Pinpoint the cell where the given text exists, returning its (X, Y) midpoint coordinate. 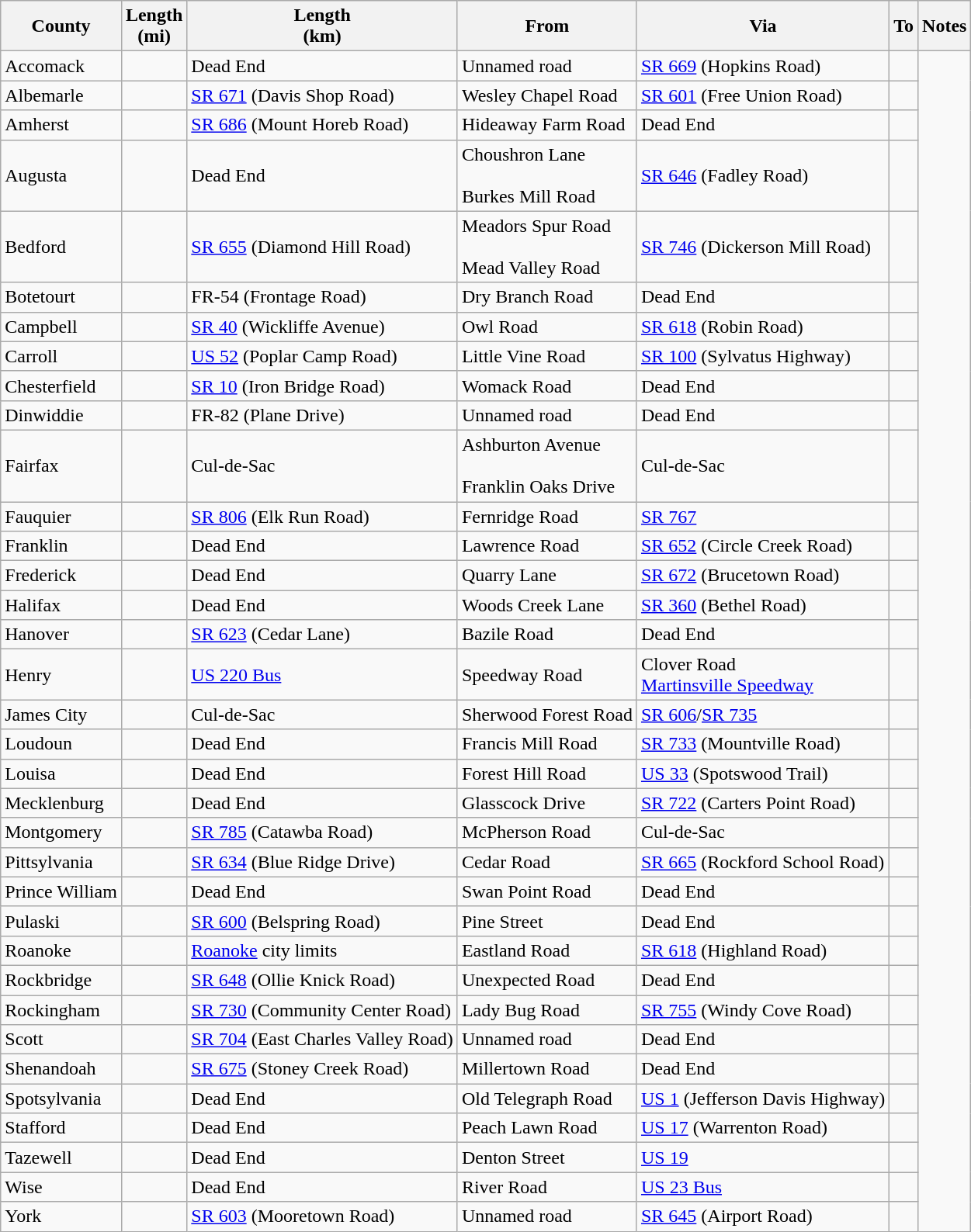
SR 648 (Ollie Knick Road) (323, 980)
SR 618 (Highland Road) (762, 950)
Denton Street (546, 1158)
SR 360 (Bethel Road) (762, 605)
FR-54 (Frontage Road) (323, 297)
Pulaski (61, 921)
Frederick (61, 576)
Fairfax (61, 465)
Wise (61, 1187)
Cedar Road (546, 862)
Henry (61, 675)
SR 806 (Elk Run Road) (323, 516)
Length(mi) (154, 26)
US 220 Bus (323, 675)
Swan Point Road (546, 891)
SR 733 (Mountville Road) (762, 744)
Francis Mill Road (546, 744)
US 52 (Poplar Camp Road) (323, 356)
Notes (945, 26)
SR 785 (Catawba Road) (323, 832)
Stafford (61, 1128)
SR 704 (East Charles Valley Road) (323, 1040)
SR 40 (Wickliffe Avenue) (323, 327)
US 1 (Jefferson Davis Highway) (762, 1099)
Accomack (61, 66)
Eastland Road (546, 950)
Amherst (61, 125)
Carroll (61, 356)
Unexpected Road (546, 980)
Glasscock Drive (546, 803)
Louisa (61, 773)
Length(km) (323, 26)
SR 645 (Airport Road) (762, 1216)
SR 675 (Stoney Creek Road) (323, 1069)
SR 672 (Brucetown Road) (762, 576)
SR 10 (Iron Bridge Road) (323, 386)
Sherwood Forest Road (546, 715)
James City (61, 715)
Chesterfield (61, 386)
Via (762, 26)
US 17 (Warrenton Road) (762, 1128)
SR 634 (Blue Ridge Drive) (323, 862)
SR 755 (Windy Cove Road) (762, 1009)
Mecklenburg (61, 803)
Botetourt (61, 297)
Lawrence Road (546, 546)
SR 603 (Mooretown Road) (323, 1216)
Peach Lawn Road (546, 1128)
Tazewell (61, 1158)
Rockbridge (61, 980)
Womack Road (546, 386)
County (61, 26)
SR 601 (Free Union Road) (762, 95)
McPherson Road (546, 832)
US 23 Bus (762, 1187)
SR 665 (Rockford School Road) (762, 862)
Hanover (61, 635)
Spotsylvania (61, 1099)
SR 100 (Sylvatus Highway) (762, 356)
SR 669 (Hopkins Road) (762, 66)
SR 730 (Community Center Road) (323, 1009)
Roanoke (61, 950)
Millertown Road (546, 1069)
Campbell (61, 327)
Ashburton AvenueFranklin Oaks Drive (546, 465)
FR-82 (Plane Drive) (323, 415)
Montgomery (61, 832)
Dinwiddie (61, 415)
Clover Road Martinsville Speedway (762, 675)
Pine Street (546, 921)
Loudoun (61, 744)
River Road (546, 1187)
Forest Hill Road (546, 773)
SR 722 (Carters Point Road) (762, 803)
SR 618 (Robin Road) (762, 327)
Pittsylvania (61, 862)
SR 623 (Cedar Lane) (323, 635)
SR 746 (Dickerson Mill Road) (762, 247)
SR 655 (Diamond Hill Road) (323, 247)
Shenandoah (61, 1069)
Bazile Road (546, 635)
Prince William (61, 891)
Bedford (61, 247)
Augusta (61, 175)
Dry Branch Road (546, 297)
Old Telegraph Road (546, 1099)
Speedway Road (546, 675)
Fauquier (61, 516)
SR 671 (Davis Shop Road) (323, 95)
SR 652 (Circle Creek Road) (762, 546)
From (546, 26)
Owl Road (546, 327)
Choushron LaneBurkes Mill Road (546, 175)
Hideaway Farm Road (546, 125)
US 19 (762, 1158)
SR 767 (762, 516)
Wesley Chapel Road (546, 95)
Roanoke city limits (323, 950)
York (61, 1216)
To (903, 26)
Fernridge Road (546, 516)
SR 600 (Belspring Road) (323, 921)
Little Vine Road (546, 356)
Franklin (61, 546)
Albemarle (61, 95)
Scott (61, 1040)
SR 646 (Fadley Road) (762, 175)
SR 686 (Mount Horeb Road) (323, 125)
SR 606/SR 735 (762, 715)
Rockingham (61, 1009)
Meadors Spur RoadMead Valley Road (546, 247)
Halifax (61, 605)
US 33 (Spotswood Trail) (762, 773)
Woods Creek Lane (546, 605)
Quarry Lane (546, 576)
Lady Bug Road (546, 1009)
